Provide the (X, Y) coordinate of the cell's center where the given text is located.  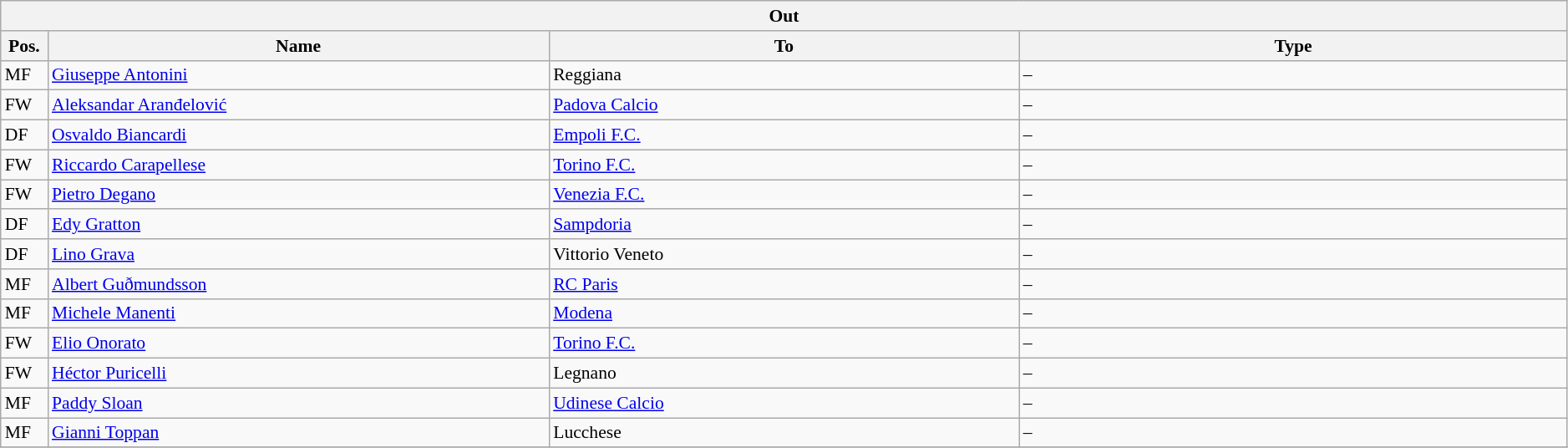
Legnano (784, 374)
Udinese Calcio (784, 403)
Sampdoria (784, 225)
Vittorio Veneto (784, 254)
Elio Onorato (298, 344)
Héctor Puricelli (298, 374)
Aleksandar Aranđelović (298, 105)
Lucchese (784, 433)
Riccardo Carapellese (298, 165)
RC Paris (784, 284)
Gianni Toppan (298, 433)
Albert Guðmundsson (298, 284)
Paddy Sloan (298, 403)
Padova Calcio (784, 105)
Type (1293, 46)
Pietro Degano (298, 195)
Reggiana (784, 75)
Pos. (24, 46)
Giuseppe Antonini (298, 75)
Empoli F.C. (784, 135)
Venezia F.C. (784, 195)
Lino Grava (298, 254)
Modena (784, 313)
Edy Gratton (298, 225)
To (784, 46)
Out (784, 16)
Michele Manenti (298, 313)
Osvaldo Biancardi (298, 135)
Name (298, 46)
